Output the (x, y) coordinate of the center of the cell containing the given text.  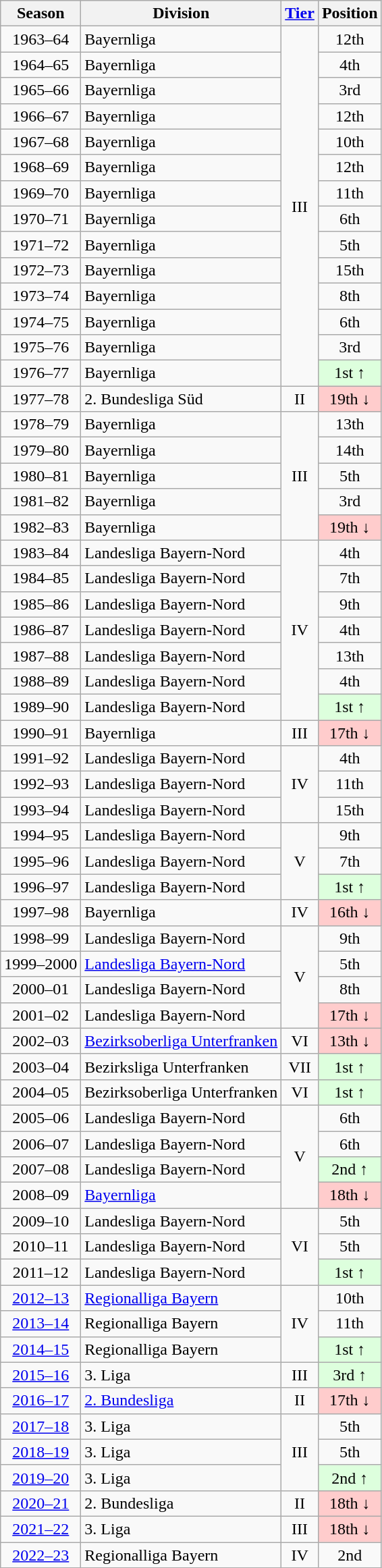
1992–93 (40, 784)
1968–69 (40, 167)
1993–94 (40, 810)
1967–68 (40, 142)
1973–74 (40, 296)
1990–91 (40, 732)
1972–73 (40, 270)
1963–64 (40, 39)
2019–20 (40, 1478)
13th ↓ (350, 1041)
2. Bundesliga Süd (181, 399)
VII (300, 1066)
1996–97 (40, 887)
1991–92 (40, 759)
1970–71 (40, 219)
1987–88 (40, 655)
1995–96 (40, 861)
1986–87 (40, 630)
Bezirksliga Unterfranken (181, 1066)
1985–86 (40, 604)
2008–09 (40, 1195)
1964–65 (40, 65)
1981–82 (40, 502)
2021–22 (40, 1529)
2005–06 (40, 1118)
2014–15 (40, 1349)
2006–07 (40, 1144)
2022–23 (40, 1555)
1977–78 (40, 399)
2007–08 (40, 1170)
2000–01 (40, 990)
1982–83 (40, 527)
2009–10 (40, 1221)
Tier (300, 13)
16th ↓ (350, 913)
2013–14 (40, 1324)
1989–90 (40, 707)
2001–02 (40, 1015)
3rd ↑ (350, 1375)
1983–84 (40, 553)
1979–80 (40, 450)
2nd (350, 1555)
1998–99 (40, 938)
1997–98 (40, 913)
2020–21 (40, 1503)
2010–11 (40, 1247)
2015–16 (40, 1375)
Position (350, 13)
1971–72 (40, 244)
1969–70 (40, 193)
2004–05 (40, 1092)
2018–19 (40, 1452)
2002–03 (40, 1041)
1966–67 (40, 116)
1980–81 (40, 476)
1994–95 (40, 836)
14th (350, 450)
2017–18 (40, 1426)
1999–2000 (40, 964)
1974–75 (40, 322)
1984–85 (40, 578)
1976–77 (40, 373)
2011–12 (40, 1272)
Division (181, 13)
Season (40, 13)
2003–04 (40, 1066)
1975–76 (40, 348)
1978–79 (40, 425)
2012–13 (40, 1298)
2016–17 (40, 1401)
1965–66 (40, 90)
1988–89 (40, 681)
